Determine the [x, y] coordinate at the center of the cell enclosing the given text.  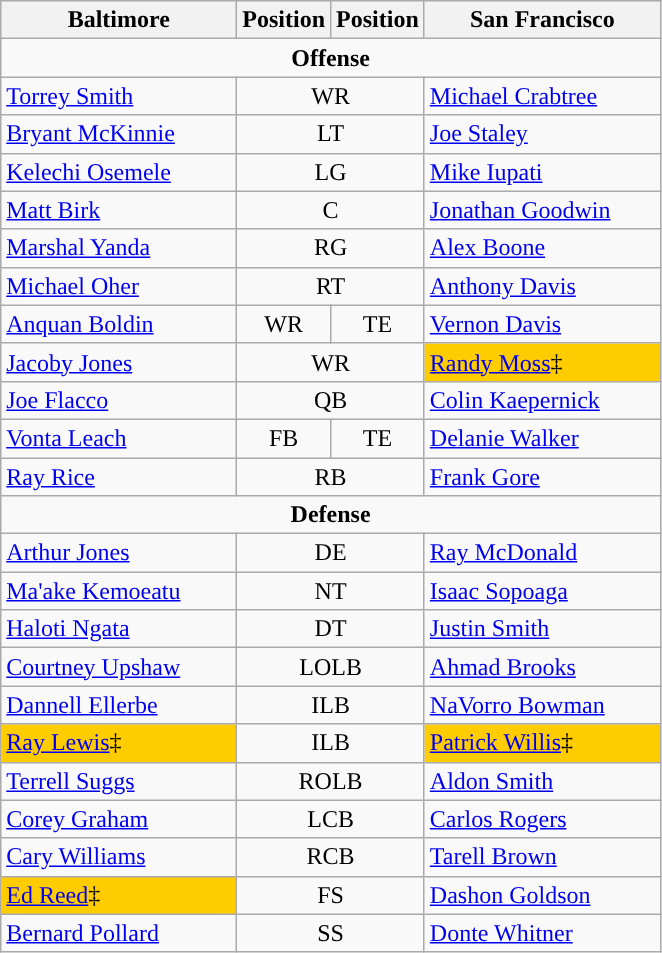
Joe Flacco [119, 400]
Baltimore [119, 20]
Jonathan Goodwin [542, 210]
Tarell Brown [542, 857]
Bryant McKinnie [119, 134]
Ray Rice [119, 477]
Isaac Sopoaga [542, 591]
Colin Kaepernick [542, 400]
LCB [331, 819]
Defense [331, 515]
San Francisco [542, 20]
FB [284, 438]
DE [331, 553]
ROLB [331, 781]
Offense [331, 58]
Matt Birk [119, 210]
Haloti Ngata [119, 629]
RT [331, 286]
Dannell Ellerbe [119, 705]
C [331, 210]
Jacoby Jones [119, 362]
Ray McDonald [542, 553]
RB [331, 477]
Michael Crabtree [542, 96]
Randy Moss‡ [542, 362]
Dashon Goldson [542, 895]
Vonta Leach [119, 438]
Patrick Willis‡ [542, 743]
Courtney Upshaw [119, 667]
Donte Whitner [542, 933]
NT [331, 591]
Vernon Davis [542, 324]
Delanie Walker [542, 438]
SS [331, 933]
Kelechi Osemele [119, 172]
Ma'ake Kemoeatu [119, 591]
Corey Graham [119, 819]
Ahmad Brooks [542, 667]
Michael Oher [119, 286]
Aldon Smith [542, 781]
Alex Boone [542, 248]
DT [331, 629]
Anthony Davis [542, 286]
LT [331, 134]
Mike Iupati [542, 172]
Frank Gore [542, 477]
Terrell Suggs [119, 781]
Carlos Rogers [542, 819]
Bernard Pollard [119, 933]
FS [331, 895]
Anquan Boldin [119, 324]
Ray Lewis‡ [119, 743]
Ed Reed‡ [119, 895]
QB [331, 400]
Marshal Yanda [119, 248]
Cary Williams [119, 857]
NaVorro Bowman [542, 705]
Justin Smith [542, 629]
RCB [331, 857]
RG [331, 248]
Joe Staley [542, 134]
Arthur Jones [119, 553]
LOLB [331, 667]
Torrey Smith [119, 96]
LG [331, 172]
